Find where the given text appears and provide that cell's center as [x, y] coordinate. 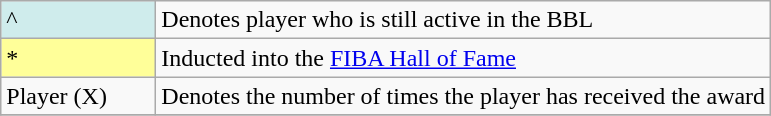
Denotes the number of times the player has received the award [464, 96]
^ [78, 20]
Player (X) [78, 96]
Denotes player who is still active in the BBL [464, 20]
Inducted into the FIBA Hall of Fame [464, 58]
* [78, 58]
